Return the (x, y) coordinate for the center point of the cell that contains the specified text.  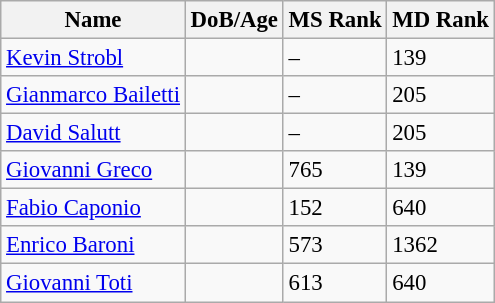
573 (335, 245)
Name (94, 20)
MS Rank (335, 20)
765 (335, 170)
MD Rank (440, 20)
613 (335, 283)
Giovanni Toti (94, 283)
Giovanni Greco (94, 170)
152 (335, 208)
DoB/Age (234, 20)
Fabio Caponio (94, 208)
Kevin Strobl (94, 58)
Enrico Baroni (94, 245)
1362 (440, 245)
David Salutt (94, 133)
Gianmarco Bailetti (94, 95)
